Provide the (x, y) coordinate of the cell's center where the given text is located.  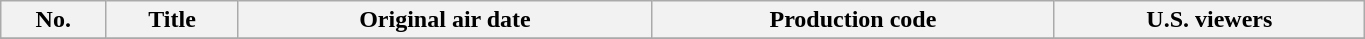
Title (172, 20)
Production code (854, 20)
U.S. viewers (1209, 20)
No. (54, 20)
Original air date (444, 20)
